Determine the [X, Y] coordinate at the center of the cell enclosing the given text.  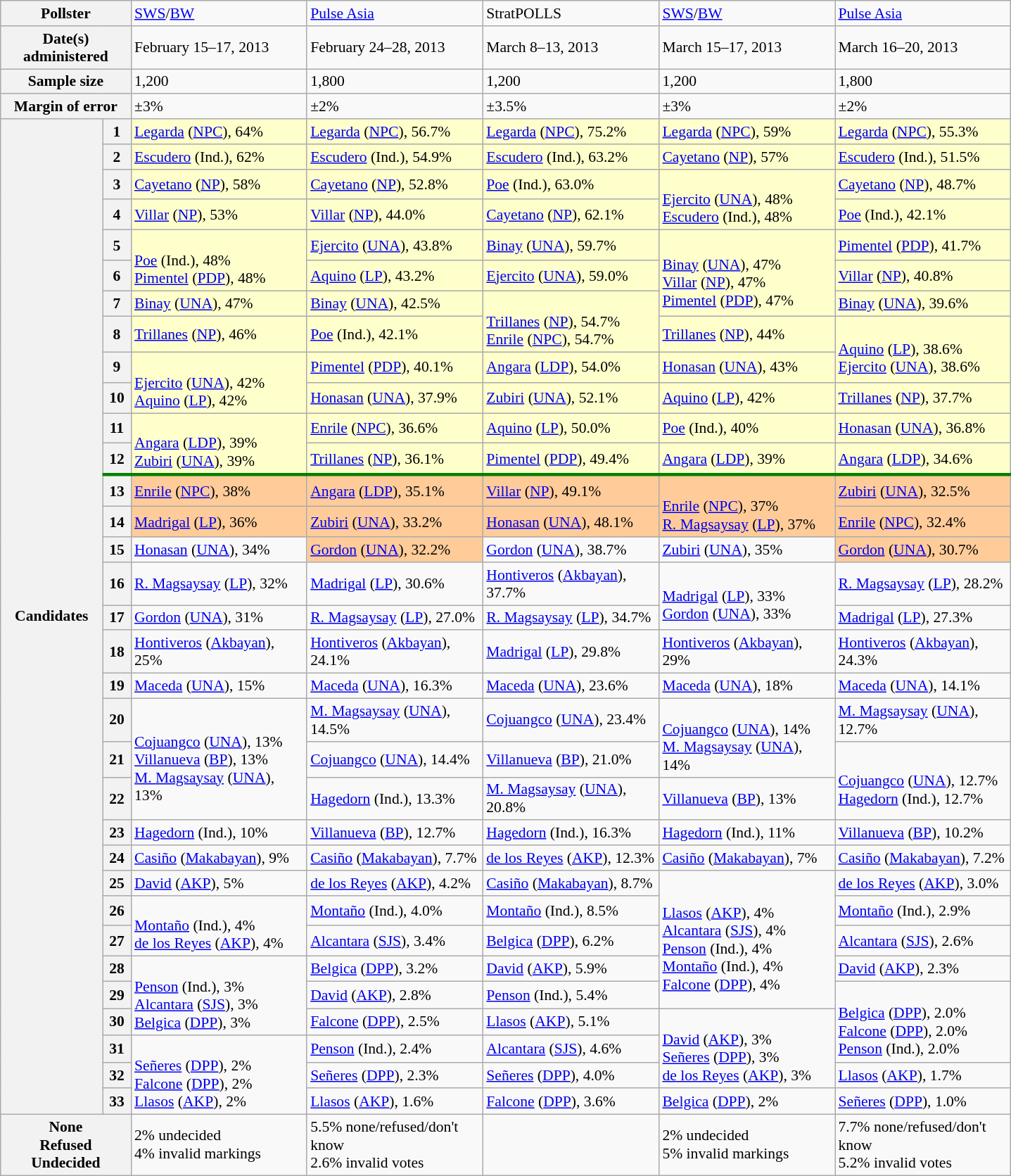
Madrigal (LP), 29.8% [571, 652]
Casiño (Makabayan), 7.7% [395, 858]
Llasos (AKP), 5.1% [571, 1022]
6 [117, 276]
4 [117, 215]
Ejercito (UNA), 59.0% [571, 276]
12 [117, 459]
7 [117, 304]
R. Magsaysay (LP), 32% [219, 584]
Hontiveros (Akbayan), 37.7% [571, 584]
Enrile (NPC), 36.6% [395, 428]
M. Magsaysay (UNA), 20.8% [571, 798]
5 [117, 245]
Belgica (DPP), 6.2% [571, 942]
25 [117, 883]
Montaño (Ind.), 4.0% [395, 911]
Madrigal (LP), 36% [219, 522]
David (AKP), 5% [219, 883]
22 [117, 798]
Sample size [66, 82]
Honasan (UNA), 37.9% [395, 398]
Angara (LDP), 39% Zubiri (UNA), 39% [219, 444]
Honasan (UNA), 43% [746, 367]
Poe (Ind.), 40% [746, 428]
19 [117, 686]
Maceda (UNA), 18% [746, 686]
David (AKP), 2.8% [395, 995]
Gordon (UNA), 31% [219, 618]
27 [117, 942]
Pimentel (PDP), 41.7% [922, 245]
Trillanes (NP), 36.1% [395, 459]
Penson (Ind.), 2.4% [395, 1049]
David (AKP), 5.9% [571, 969]
Pollster [66, 13]
Hagedorn (Ind.), 11% [746, 833]
Cayetano (NP), 57% [746, 157]
Candidates [52, 617]
Poe (Ind.), 63.0% [571, 184]
Cojuangco (UNA), 14.4% [395, 759]
Alcantara (SJS), 3.4% [395, 942]
Casiño (Makabayan), 7.2% [922, 858]
de los Reyes (AKP), 3.0% [922, 883]
Maceda (UNA), 14.1% [922, 686]
Falcone (DPP), 3.6% [571, 1101]
Honasan (UNA), 48.1% [571, 522]
Gordon (UNA), 32.2% [395, 550]
Pimentel (PDP), 49.4% [571, 459]
32 [117, 1075]
11 [117, 428]
Maceda (UNA), 16.3% [395, 686]
10 [117, 398]
M. Magsaysay (UNA), 14.5% [395, 719]
Angara (LDP), 35.1% [395, 491]
Penson (Ind.), 3% Alcantara (SJS), 3% Belgica (DPP), 3% [219, 996]
de los Reyes (AKP), 4.2% [395, 883]
1 [117, 132]
Trillanes (NP), 46% [219, 334]
13 [117, 491]
31 [117, 1049]
14 [117, 522]
Legarda (NPC), 64% [219, 132]
Date(s) administered [66, 48]
Cojuangco (UNA), 23.4% [571, 719]
R. Magsaysay (LP), 34.7% [571, 618]
Zubiri (UNA), 35% [746, 550]
Falcone (DPP), 2.5% [395, 1022]
Escudero (Ind.), 63.2% [571, 157]
StratPOLLS [571, 13]
Binay (UNA), 47% [219, 304]
Llasos (AKP), 4% Alcantara (SJS), 4% Penson (Ind.), 4% Montaño (Ind.), 4% Falcone (DPP), 4% [746, 940]
Honasan (UNA), 36.8% [922, 428]
15 [117, 550]
20 [117, 719]
Honasan (UNA), 34% [219, 550]
February 24–28, 2013 [395, 48]
David (AKP), 2.3% [922, 969]
Alcantara (SJS), 4.6% [571, 1049]
28 [117, 969]
Binay (UNA), 59.7% [571, 245]
R. Magsaysay (LP), 27.0% [395, 618]
Zubiri (UNA), 52.1% [571, 398]
Llasos (AKP), 1.7% [922, 1075]
Enrile (NPC), 38% [219, 491]
Aquino (LP), 50.0% [571, 428]
Cayetano (NP), 58% [219, 184]
March 15–17, 2013 [746, 48]
Penson (Ind.), 5.4% [571, 995]
Señeres (DPP), 2.3% [395, 1075]
Angara (LDP), 34.6% [922, 459]
Zubiri (UNA), 32.5% [922, 491]
Zubiri (UNA), 33.2% [395, 522]
3 [117, 184]
M. Magsaysay (UNA), 12.7% [922, 719]
Escudero (Ind.), 54.9% [395, 157]
Villar (NP), 49.1% [571, 491]
Hontiveros (Akbayan), 25% [219, 652]
29 [117, 995]
Montaño (Ind.), 4% de los Reyes (AKP), 4% [219, 926]
de los Reyes (AKP), 12.3% [571, 858]
Trillanes (NP), 44% [746, 334]
Madrigal (LP), 30.6% [395, 584]
23 [117, 833]
Enrile (NPC), 37% R. Magsaysay (LP), 37% [746, 506]
March 8–13, 2013 [571, 48]
Cayetano (NP), 62.1% [571, 215]
Cayetano (NP), 52.8% [395, 184]
Aquino (LP), 38.6% Ejercito (UNA), 38.6% [922, 349]
18 [117, 652]
7.7% none/refused/don't know5.2% invalid votes [922, 1144]
Binay (UNA), 39.6% [922, 304]
2 [117, 157]
Hontiveros (Akbayan), 24.3% [922, 652]
30 [117, 1022]
Madrigal (LP), 27.3% [922, 618]
Maceda (UNA), 23.6% [571, 686]
Legarda (NPC), 75.2% [571, 132]
Casiño (Makabayan), 7% [746, 858]
Hagedorn (Ind.), 16.3% [571, 833]
Poe (Ind.), 48% Pimentel (PDP), 48% [219, 260]
Gordon (UNA), 30.7% [922, 550]
Montaño (Ind.), 2.9% [922, 911]
Angara (LDP), 54.0% [571, 367]
Escudero (Ind.), 62% [219, 157]
Escudero (Ind.), 51.5% [922, 157]
Casiño (Makabayan), 9% [219, 858]
Señeres (DPP), 4.0% [571, 1075]
Villar (NP), 40.8% [922, 276]
33 [117, 1101]
Cojuangco (UNA), 14% M. Magsaysay (UNA), 14% [746, 738]
R. Magsaysay (LP), 28.2% [922, 584]
9 [117, 367]
Villanueva (BP), 12.7% [395, 833]
Cojuangco (UNA), 13% Villanueva (BP), 13% M. Magsaysay (UNA), 13% [219, 759]
Alcantara (SJS), 2.6% [922, 942]
Aquino (LP), 42% [746, 398]
2% undecided4% invalid markings [219, 1144]
Llasos (AKP), 1.6% [395, 1101]
17 [117, 618]
Señeres (DPP), 1.0% [922, 1101]
16 [117, 584]
24 [117, 858]
2% undecided5% invalid markings [746, 1144]
Hontiveros (Akbayan), 24.1% [395, 652]
Trillanes (NP), 37.7% [922, 398]
Belgica (DPP), 2% [746, 1101]
21 [117, 759]
Belgica (DPP), 2.0% Falcone (DPP), 2.0% Penson (Ind.), 2.0% [922, 1023]
Enrile (NPC), 32.4% [922, 522]
Villanueva (BP), 10.2% [922, 833]
Legarda (NPC), 55.3% [922, 132]
Cojuangco (UNA), 12.7% Hagedorn (Ind.), 12.7% [922, 780]
Casiño (Makabayan), 8.7% [571, 883]
5.5% none/refused/don't know2.6% invalid votes [395, 1144]
26 [117, 911]
Margin of error [66, 107]
Gordon (UNA), 38.7% [571, 550]
NoneRefusedUndecided [66, 1144]
Hagedorn (Ind.), 10% [219, 833]
Hontiveros (Akbayan), 29% [746, 652]
±3.5% [571, 107]
Maceda (UNA), 15% [219, 686]
Binay (UNA), 47% Villar (NP), 47% Pimentel (PDP), 47% [746, 273]
David (AKP), 3% Señeres (DPP), 3% de los Reyes (AKP), 3% [746, 1049]
Pimentel (PDP), 40.1% [395, 367]
Villar (NP), 53% [219, 215]
Binay (UNA), 42.5% [395, 304]
Villanueva (BP), 21.0% [571, 759]
Legarda (NPC), 56.7% [395, 132]
Madrigal (LP), 33% Gordon (UNA), 33% [746, 597]
Ejercito (UNA), 42% Aquino (LP), 42% [219, 383]
Legarda (NPC), 59% [746, 132]
Señeres (DPP), 2% Falcone (DPP), 2% Llasos (AKP), 2% [219, 1075]
Belgica (DPP), 3.2% [395, 969]
8 [117, 334]
Villar (NP), 44.0% [395, 215]
March 16–20, 2013 [922, 48]
Aquino (LP), 43.2% [395, 276]
February 15–17, 2013 [219, 48]
Ejercito (UNA), 48% Escudero (Ind.), 48% [746, 200]
Angara (LDP), 39% [746, 459]
Ejercito (UNA), 43.8% [395, 245]
Hagedorn (Ind.), 13.3% [395, 798]
Villanueva (BP), 13% [746, 798]
Trillanes (NP), 54.7% Enrile (NPC), 54.7% [571, 322]
Cayetano (NP), 48.7% [922, 184]
Montaño (Ind.), 8.5% [571, 911]
